Determine the (X, Y) coordinate at the center of the cell enclosing the given text.  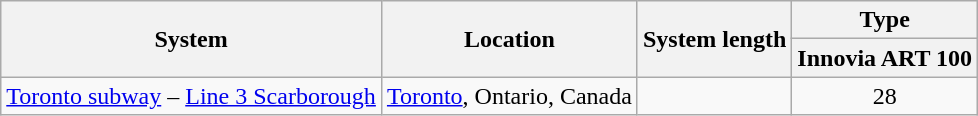
Toronto, Ontario, Canada (509, 96)
Innovia ART 100 (885, 58)
Type (885, 20)
System length (714, 39)
Toronto subway – Line 3 Scarborough (192, 96)
Location (509, 39)
System (192, 39)
28 (885, 96)
